Output the [x, y] coordinate of the center of the cell containing the given text.  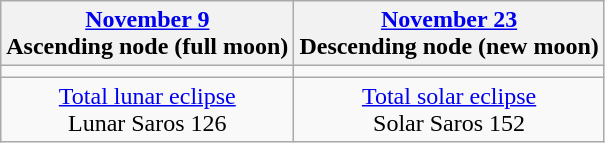
November 9Ascending node (full moon) [148, 34]
Total lunar eclipseLunar Saros 126 [148, 110]
Total solar eclipseSolar Saros 152 [449, 110]
November 23Descending node (new moon) [449, 34]
